For the text-containing cell, return its midpoint in [x, y] coordinate format. 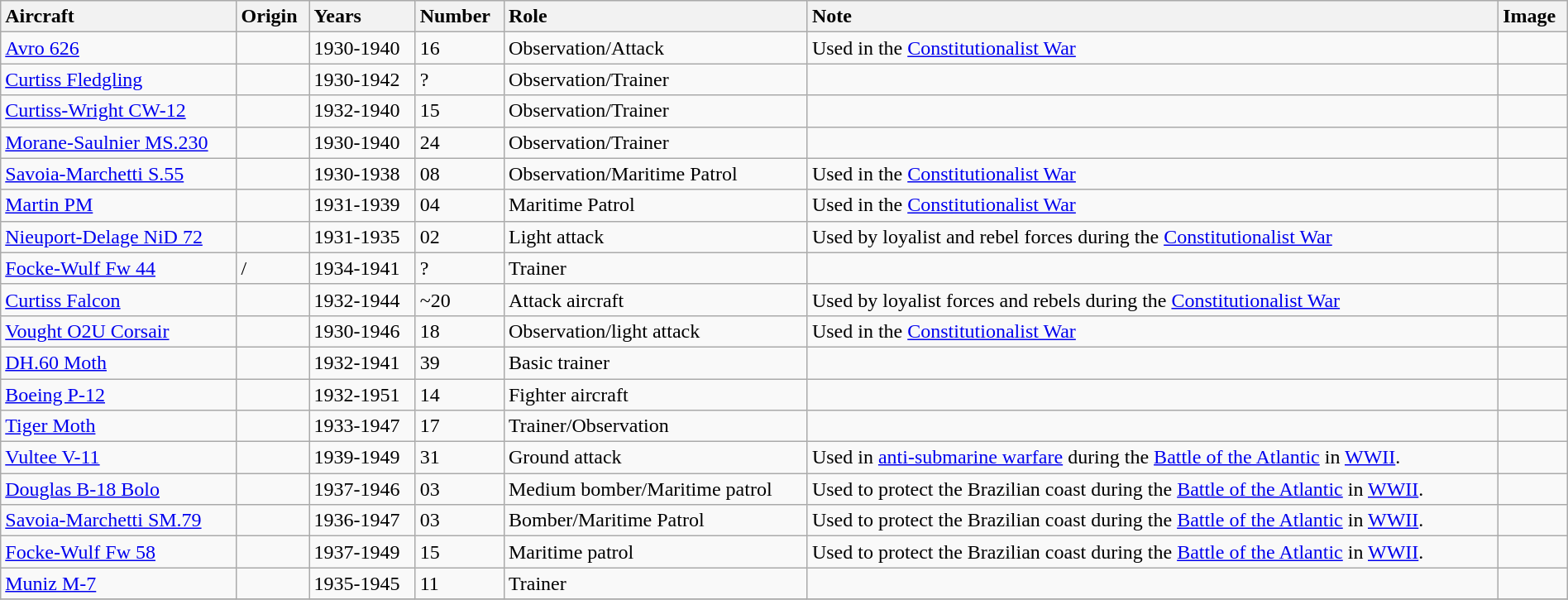
Maritime patrol [655, 552]
14 [460, 395]
1930-1938 [362, 174]
Used in anti-submarine warfare during the Battle of the Atlantic in WWII. [1153, 458]
Observation/Attack [655, 48]
Years [362, 17]
Trainer/Observation [655, 426]
Savoia-Marchetti S.55 [119, 174]
Image [1533, 17]
1932-1941 [362, 362]
Observation/Maritime Patrol [655, 174]
Number [460, 17]
Curtiss Fledgling [119, 79]
39 [460, 362]
1932-1944 [362, 300]
Used by loyalist and rebel forces during the Constitutionalist War [1153, 237]
Fighter aircraft [655, 395]
1939-1949 [362, 458]
1933-1947 [362, 426]
Light attack [655, 237]
DH.60 Moth [119, 362]
Origin [273, 17]
1930-1946 [362, 331]
31 [460, 458]
~20 [460, 300]
1934-1941 [362, 268]
16 [460, 48]
Focke-Wulf Fw 58 [119, 552]
1932-1940 [362, 111]
Maritime Patrol [655, 205]
24 [460, 142]
Note [1153, 17]
Vought O2U Corsair [119, 331]
Morane-Saulnier MS.230 [119, 142]
1937-1946 [362, 489]
Attack aircraft [655, 300]
Vultee V-11 [119, 458]
Bomber/Maritime Patrol [655, 521]
Aircraft [119, 17]
17 [460, 426]
Tiger Moth [119, 426]
Curtiss Falcon [119, 300]
Muniz M-7 [119, 583]
Douglas B-18 Bolo [119, 489]
Avro 626 [119, 48]
Martin PM [119, 205]
Ground attack [655, 458]
Boeing P-12 [119, 395]
Focke-Wulf Fw 44 [119, 268]
Medium bomber/Maritime patrol [655, 489]
1935-1945 [362, 583]
18 [460, 331]
/ [273, 268]
Basic trainer [655, 362]
1932-1951 [362, 395]
04 [460, 205]
11 [460, 583]
1931-1935 [362, 237]
1937-1949 [362, 552]
Role [655, 17]
Nieuport-Delage NiD 72 [119, 237]
1930-1942 [362, 79]
Curtiss-Wright CW-12 [119, 111]
1936-1947 [362, 521]
08 [460, 174]
Used by loyalist forces and rebels during the Constitutionalist War [1153, 300]
1931-1939 [362, 205]
02 [460, 237]
Savoia-Marchetti SM.79 [119, 521]
Observation/light attack [655, 331]
